Determine the (x, y) coordinate at the center of the cell enclosing the given text.  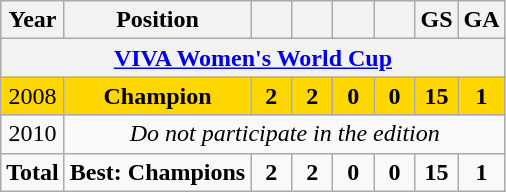
Total (33, 172)
Do not participate in the edition (284, 134)
GS (436, 20)
2010 (33, 134)
Best: Champions (157, 172)
Position (157, 20)
GA (482, 20)
Year (33, 20)
Champion (157, 96)
2008 (33, 96)
VIVA Women's World Cup (253, 58)
